Return the (X, Y) coordinate for the center point of the cell that contains the specified text.  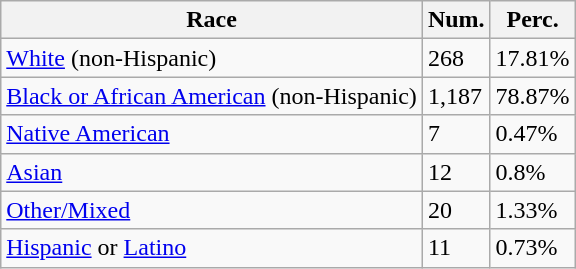
0.47% (532, 134)
White (non-Hispanic) (212, 58)
268 (456, 58)
7 (456, 134)
Num. (456, 20)
Black or African American (non-Hispanic) (212, 96)
17.81% (532, 58)
Race (212, 20)
20 (456, 210)
1.33% (532, 210)
0.8% (532, 172)
Other/Mixed (212, 210)
78.87% (532, 96)
Asian (212, 172)
Hispanic or Latino (212, 248)
Perc. (532, 20)
1,187 (456, 96)
12 (456, 172)
11 (456, 248)
Native American (212, 134)
0.73% (532, 248)
